Capture the cell that displays the provided text and extract its (x, y) central coordinate. 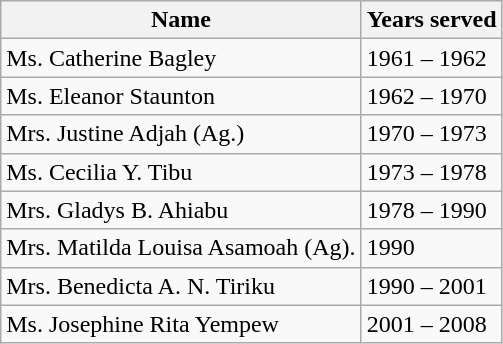
2001 – 2008 (432, 324)
Mrs. Gladys B. Ahiabu (181, 210)
1961 – 1962 (432, 58)
1962 – 1970 (432, 96)
Years served (432, 20)
1973 – 1978 (432, 172)
Mrs. Benedicta A. N. Tiriku (181, 286)
1990 (432, 248)
1978 – 1990 (432, 210)
Ms. Josephine Rita Yempew (181, 324)
Ms. Cecilia Y. Tibu (181, 172)
Ms. Catherine Bagley (181, 58)
Mrs. Justine Adjah (Ag.) (181, 134)
1970 – 1973 (432, 134)
Ms. Eleanor Staunton (181, 96)
1990 – 2001 (432, 286)
Mrs. Matilda Louisa Asamoah (Ag). (181, 248)
Name (181, 20)
